Detect which cell encompasses the target text, then output its [X, Y] center coordinate. 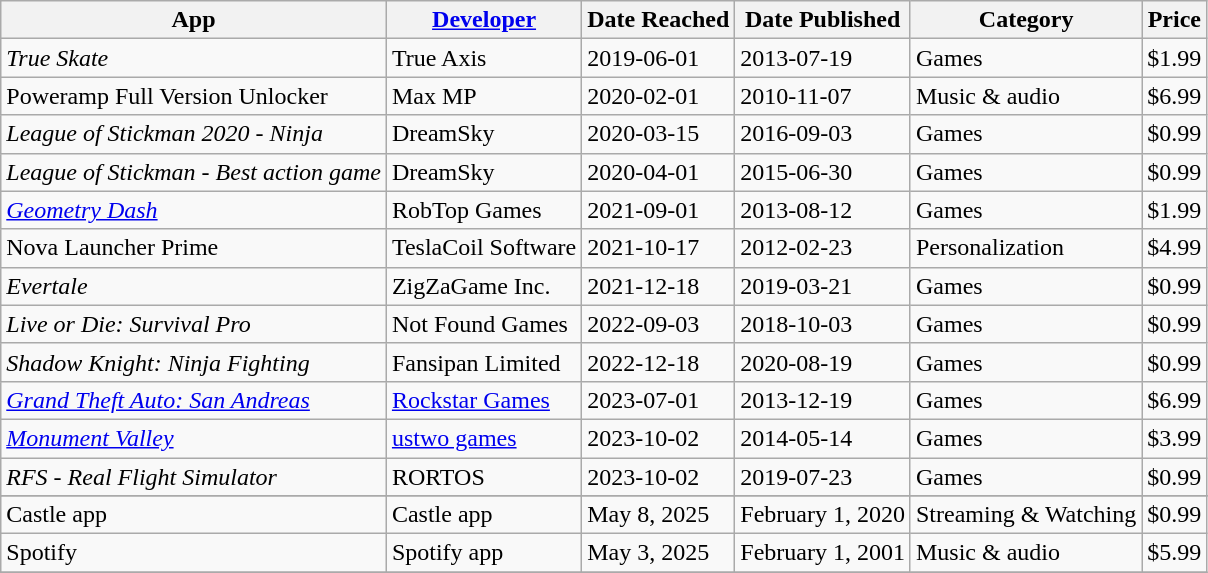
True Axis [484, 58]
2021-10-17 [658, 248]
2021-09-01 [658, 210]
Spotify app [484, 553]
League of Stickman 2020 - Ninja [194, 134]
True Skate [194, 58]
$4.99 [1174, 248]
Max MP [484, 96]
Rockstar Games [484, 400]
ZigZaGame Inc. [484, 286]
TeslaCoil Software [484, 248]
2020-08-19 [823, 362]
App [194, 20]
2022-12-18 [658, 362]
2013-07-19 [823, 58]
2010-11-07 [823, 96]
Monument Valley [194, 438]
RFS - Real Flight Simulator [194, 477]
League of Stickman - Best action game [194, 172]
RobTop Games [484, 210]
Shadow Knight: Ninja Fighting [194, 362]
2021-12-18 [658, 286]
Price [1174, 20]
May 8, 2025 [658, 515]
Streaming & Watching [1026, 515]
Personalization [1026, 248]
2013-12-19 [823, 400]
RORTOS [484, 477]
Date Published [823, 20]
May 3, 2025 [658, 553]
Grand Theft Auto: San Andreas [194, 400]
Nova Launcher Prime [194, 248]
2022-09-03 [658, 324]
2019-03-21 [823, 286]
Category [1026, 20]
2019-07-23 [823, 477]
Not Found Games [484, 324]
2015-06-30 [823, 172]
Poweramp Full Version Unlocker [194, 96]
Spotify [194, 553]
Evertale [194, 286]
February 1, 2001 [823, 553]
2014-05-14 [823, 438]
2023-07-01 [658, 400]
February 1, 2020 [823, 515]
$5.99 [1174, 553]
2020-02-01 [658, 96]
2012-02-23 [823, 248]
ustwo games [484, 438]
2020-04-01 [658, 172]
Geometry Dash [194, 210]
2013-08-12 [823, 210]
2018-10-03 [823, 324]
Developer [484, 20]
2019-06-01 [658, 58]
2020-03-15 [658, 134]
$3.99 [1174, 438]
Live or Die: Survival Pro [194, 324]
Fansipan Limited [484, 362]
Date Reached [658, 20]
2016-09-03 [823, 134]
